Detect which cell encompasses the target text, then output its [X, Y] center coordinate. 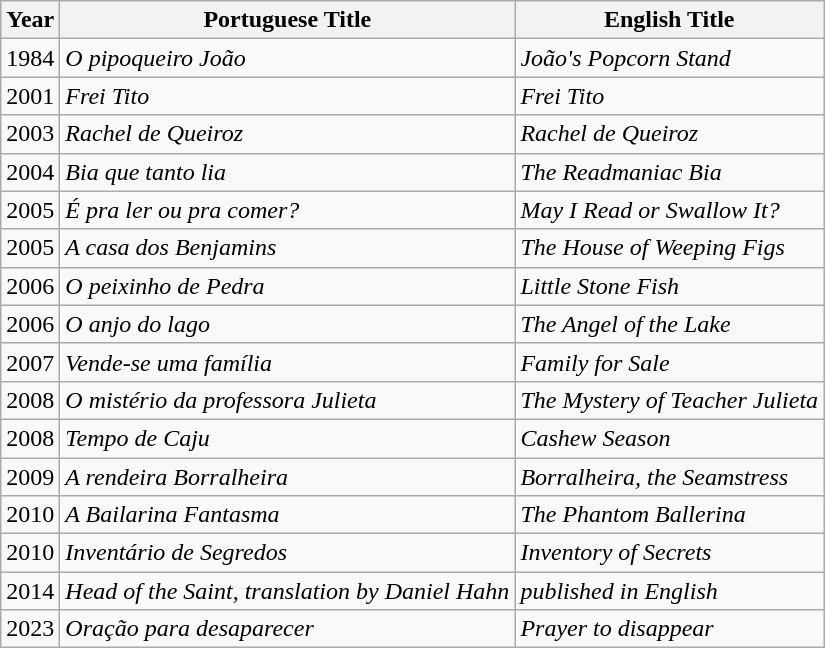
2014 [30, 591]
Cashew Season [670, 438]
2003 [30, 134]
O pipoqueiro João [288, 58]
O peixinho de Pedra [288, 286]
A casa dos Benjamins [288, 248]
Portuguese Title [288, 20]
The Mystery of Teacher Julieta [670, 400]
The Angel of the Lake [670, 324]
João's Popcorn Stand [670, 58]
May I Read or Swallow It? [670, 210]
2009 [30, 477]
A rendeira Borralheira [288, 477]
The Phantom Ballerina [670, 515]
1984 [30, 58]
Head of the Saint, translation by Daniel Hahn [288, 591]
Little Stone Fish [670, 286]
Tempo de Caju [288, 438]
Inventory of Secrets [670, 553]
2004 [30, 172]
Oração para desaparecer [288, 629]
Vende-se uma família [288, 362]
O mistério da professora Julieta [288, 400]
2007 [30, 362]
The House of Weeping Figs [670, 248]
Year [30, 20]
2023 [30, 629]
Bia que tanto lia [288, 172]
published in English [670, 591]
O anjo do lago [288, 324]
É pra ler ou pra comer? [288, 210]
2001 [30, 96]
Inventário de Segredos [288, 553]
Family for Sale [670, 362]
Borralheira, the Seamstress [670, 477]
English Title [670, 20]
A Bailarina Fantasma [288, 515]
The Readmaniac Bia [670, 172]
Prayer to disappear [670, 629]
